Determine the [x, y] coordinate at the center of the cell enclosing the given text.  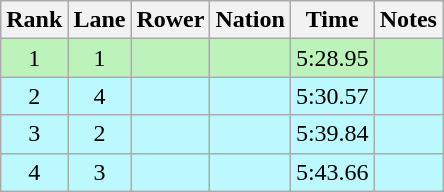
Notes [408, 20]
Lane [100, 20]
Rank [34, 20]
5:28.95 [332, 58]
Nation [250, 20]
Time [332, 20]
5:39.84 [332, 134]
5:43.66 [332, 172]
Rower [170, 20]
5:30.57 [332, 96]
